Determine the (X, Y) coordinate at the center of the cell enclosing the given text.  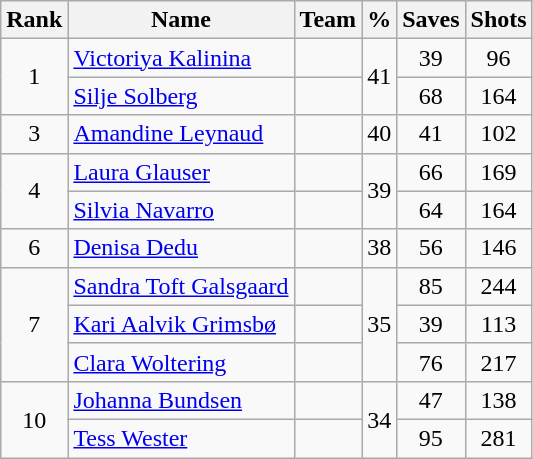
68 (431, 96)
47 (431, 400)
Kari Aalvik Grimsbø (181, 324)
38 (380, 248)
Clara Woltering (181, 362)
Saves (431, 20)
35 (380, 324)
34 (380, 419)
56 (431, 248)
10 (34, 419)
64 (431, 210)
% (380, 20)
Amandine Leynaud (181, 134)
6 (34, 248)
217 (498, 362)
Shots (498, 20)
Name (181, 20)
Tess Wester (181, 438)
102 (498, 134)
40 (380, 134)
Silje Solberg (181, 96)
Rank (34, 20)
4 (34, 191)
Silvia Navarro (181, 210)
Team (328, 20)
7 (34, 324)
281 (498, 438)
85 (431, 286)
Laura Glauser (181, 172)
Johanna Bundsen (181, 400)
146 (498, 248)
66 (431, 172)
Sandra Toft Galsgaard (181, 286)
76 (431, 362)
244 (498, 286)
3 (34, 134)
138 (498, 400)
Denisa Dedu (181, 248)
Victoriya Kalinina (181, 58)
96 (498, 58)
169 (498, 172)
113 (498, 324)
95 (431, 438)
1 (34, 77)
